Locate the cell with the specified text and output its [X, Y] center coordinate. 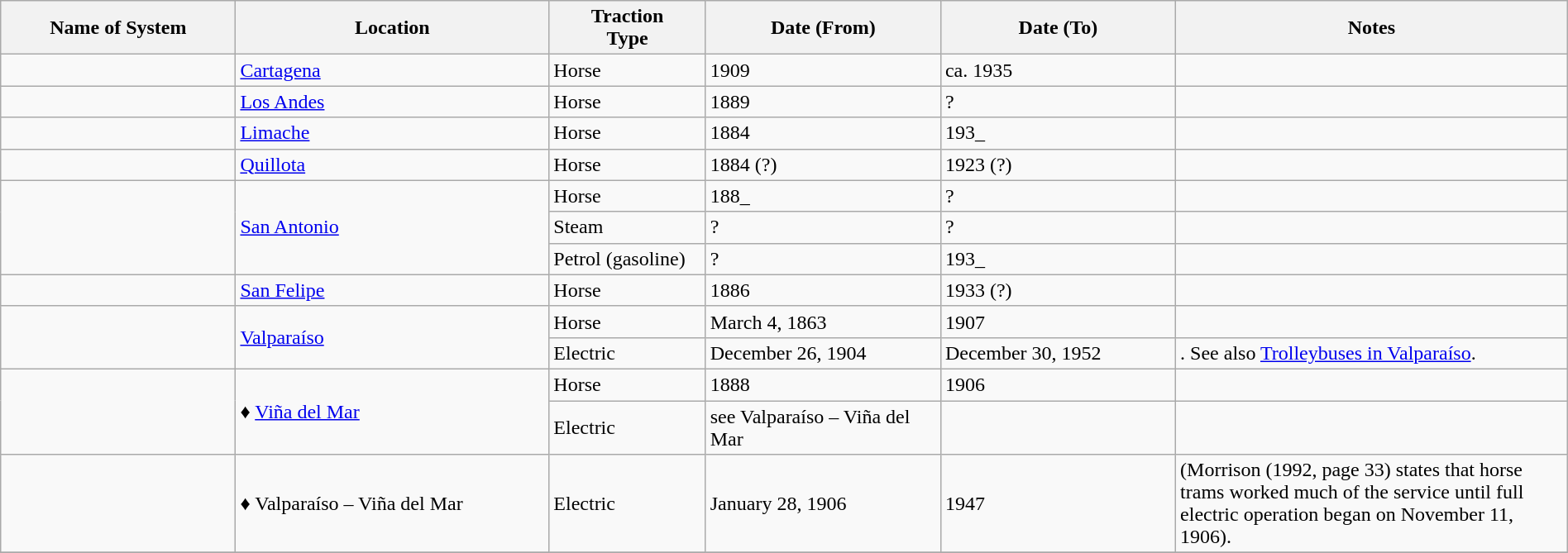
1906 [1058, 384]
Los Andes [392, 102]
1923 (?) [1058, 164]
188_ [823, 196]
1907 [1058, 322]
1888 [823, 384]
1909 [823, 70]
Date (From) [823, 28]
Notes [1372, 28]
1947 [1058, 504]
see Valparaíso – Viña del Mar [823, 427]
Petrol (gasoline) [627, 259]
. See also Trolleybuses in Valparaíso. [1372, 353]
January 28, 1906 [823, 504]
San Antonio [392, 227]
March 4, 1863 [823, 322]
Date (To) [1058, 28]
1886 [823, 290]
Steam [627, 227]
December 26, 1904 [823, 353]
♦ Viña del Mar [392, 412]
TractionType [627, 28]
Limache [392, 133]
Quillota [392, 164]
Location [392, 28]
(Morrison (1992, page 33) states that horse trams worked much of the service until full electric operation began on November 11, 1906). [1372, 504]
1889 [823, 102]
♦ Valparaíso – Viña del Mar [392, 504]
1884 (?) [823, 164]
Cartagena [392, 70]
1933 (?) [1058, 290]
Name of System [118, 28]
1884 [823, 133]
Valparaíso [392, 337]
December 30, 1952 [1058, 353]
San Felipe [392, 290]
ca. 1935 [1058, 70]
